Determine the [X, Y] coordinate at the center of the cell enclosing the given text.  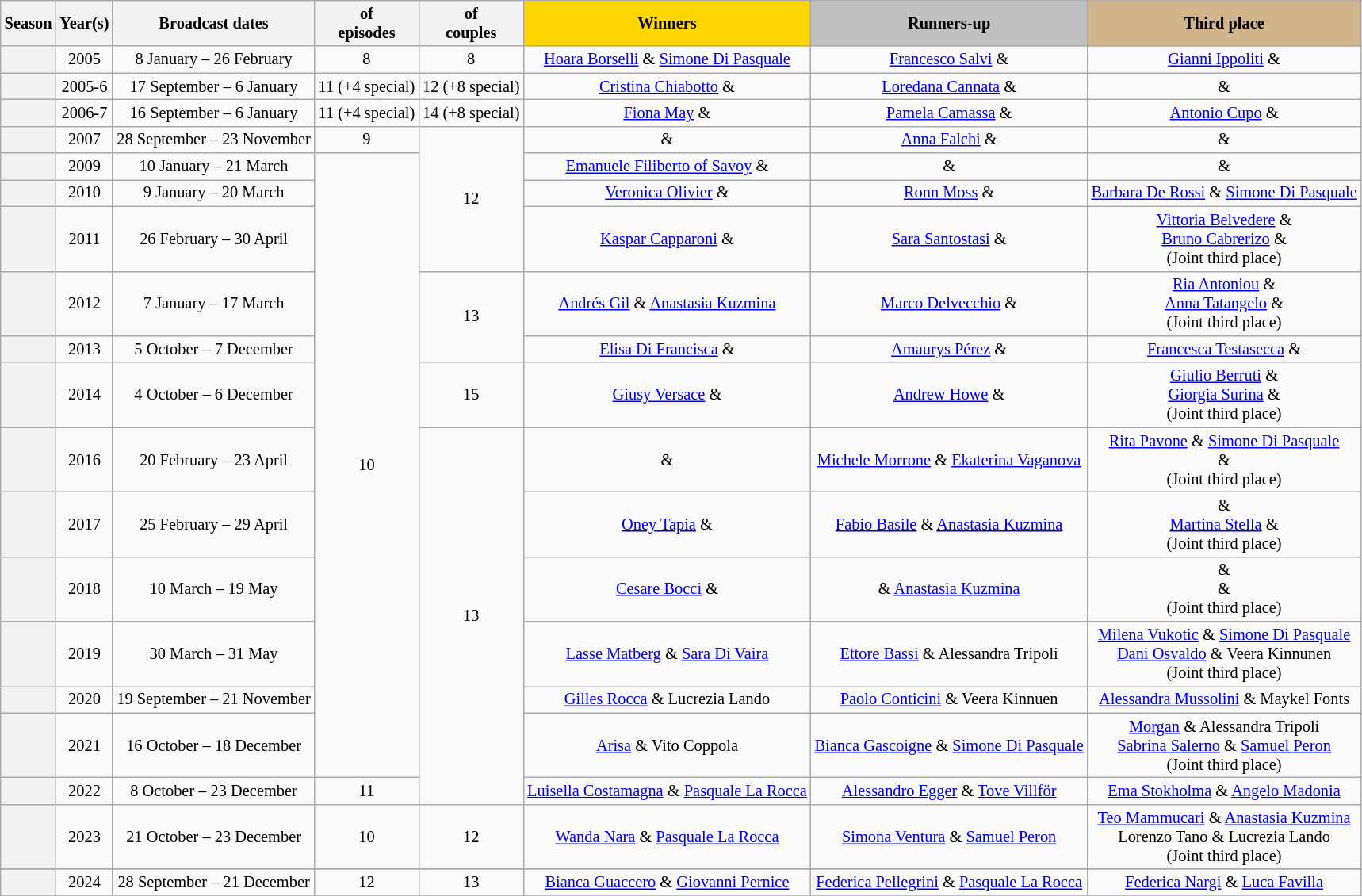
12 (+8 special) [471, 86]
5 October – 7 December [213, 349]
11 [366, 791]
28 September – 21 December [213, 883]
& & (Joint third place) [1224, 589]
Giusy Versace & [667, 395]
2023 [84, 837]
Teo Mammucari & Anastasia Kuzmina Lorenzo Tano & Lucrezia Lando(Joint third place) [1224, 837]
19 September – 21 November [213, 699]
2024 [84, 883]
17 September – 6 January [213, 86]
Runners-up [950, 23]
& Anastasia Kuzmina [950, 589]
2021 [84, 745]
Paolo Conticini & Veera Kinnuen [950, 699]
14 (+8 special) [471, 113]
8 October – 23 December [213, 791]
7 January – 17 March [213, 304]
Milena Vukotic & Simone Di PasqualeDani Osvaldo & Veera Kinnunen(Joint third place) [1224, 654]
2005 [84, 59]
Cesare Bocci & [667, 589]
10 January – 21 March [213, 167]
Alessandra Mussolini & Maykel Fonts [1224, 699]
Kaspar Capparoni & [667, 239]
Wanda Nara & Pasquale La Rocca [667, 837]
Veronica Olivier & [667, 193]
21 October – 23 December [213, 837]
26 February – 30 April [213, 239]
Anna Falchi & [950, 140]
Fabio Basile & Anastasia Kuzmina [950, 524]
Winners [667, 23]
2007 [84, 140]
Federica Nargi & Luca Favilla [1224, 883]
2022 [84, 791]
2010 [84, 193]
Oney Tapia & [667, 524]
Fiona May & [667, 113]
2016 [84, 460]
Amaurys Pérez & [950, 349]
2013 [84, 349]
Sara Santostasi & [950, 239]
2018 [84, 589]
2011 [84, 239]
Cristina Chiabotto & [667, 86]
8 January – 26 February [213, 59]
Vittoria Belvedere & Bruno Cabrerizo & (Joint third place) [1224, 239]
10 March – 19 May [213, 589]
Ettore Bassi & Alessandra Tripoli [950, 654]
28 September – 23 November [213, 140]
Emanuele Filiberto of Savoy & [667, 167]
Simona Ventura & Samuel Peron [950, 837]
25 February – 29 April [213, 524]
Third place [1224, 23]
Giulio Berruti & Giorgia Surina & (Joint third place) [1224, 395]
& Martina Stella & (Joint third place) [1224, 524]
15 [471, 395]
Ema Stokholma & Angelo Madonia [1224, 791]
9 [366, 140]
Francesco Salvi & [950, 59]
Arisa & Vito Coppola [667, 745]
Marco Delvecchio & [950, 304]
Season [29, 23]
Barbara De Rossi & Simone Di Pasquale [1224, 193]
16 September – 6 January [213, 113]
Andrés Gil & Anastasia Kuzmina [667, 304]
Loredana Cannata & [950, 86]
ofepisodes [366, 23]
Francesca Testasecca & [1224, 349]
Gianni Ippoliti & [1224, 59]
2014 [84, 395]
2017 [84, 524]
Andrew Howe & [950, 395]
Broadcast dates [213, 23]
Antonio Cupo & [1224, 113]
2009 [84, 167]
9 January – 20 March [213, 193]
30 March – 31 May [213, 654]
20 February – 23 April [213, 460]
Bianca Guaccero & Giovanni Pernice [667, 883]
Bianca Gascoigne & Simone Di Pasquale [950, 745]
Ronn Moss & [950, 193]
Gilles Rocca & Lucrezia Lando [667, 699]
Federica Pellegrini & Pasquale La Rocca [950, 883]
Michele Morrone & Ekaterina Vaganova [950, 460]
Morgan & Alessandra TripoliSabrina Salerno & Samuel Peron(Joint third place) [1224, 745]
Hoara Borselli & Simone Di Pasquale [667, 59]
Year(s) [84, 23]
ofcouples [471, 23]
Elisa Di Francisca & [667, 349]
2019 [84, 654]
2012 [84, 304]
2005-6 [84, 86]
2020 [84, 699]
Lasse Matberg & Sara Di Vaira [667, 654]
Luisella Costamagna & Pasquale La Rocca [667, 791]
4 October – 6 December [213, 395]
2006-7 [84, 113]
Pamela Camassa & [950, 113]
Rita Pavone & Simone Di Pasquale & (Joint third place) [1224, 460]
Ria Antoniou & Anna Tatangelo & (Joint third place) [1224, 304]
Alessandro Egger & Tove Villför [950, 791]
16 October – 18 December [213, 745]
